Locate the cell with the specified text and output its (X, Y) center coordinate. 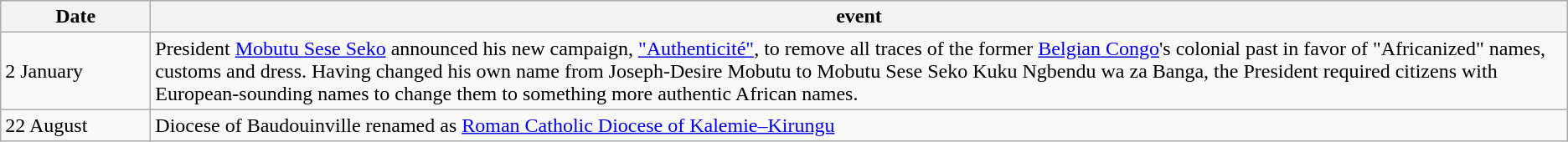
Date (75, 17)
event (859, 17)
22 August (75, 125)
2 January (75, 71)
Diocese of Baudouinville renamed as Roman Catholic Diocese of Kalemie–Kirungu (859, 125)
